Detect which cell encompasses the target text, then output its [x, y] center coordinate. 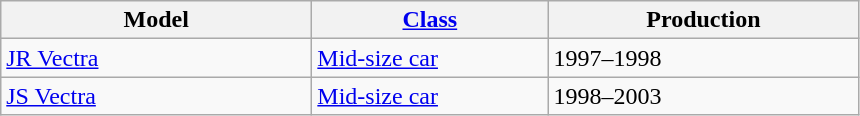
1998–2003 [704, 96]
JS Vectra [156, 96]
Model [156, 20]
1997–1998 [704, 58]
Production [704, 20]
JR Vectra [156, 58]
Class [430, 20]
